Detect which cell encompasses the target text, then output its [X, Y] center coordinate. 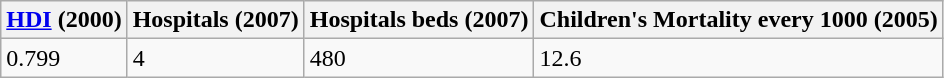
0.799 [64, 58]
4 [216, 58]
Children's Mortality every 1000 (2005) [738, 20]
HDI (2000) [64, 20]
12.6 [738, 58]
Hospitals beds (2007) [419, 20]
480 [419, 58]
Hospitals (2007) [216, 20]
